Locate the cell with the specified text and output its [X, Y] center coordinate. 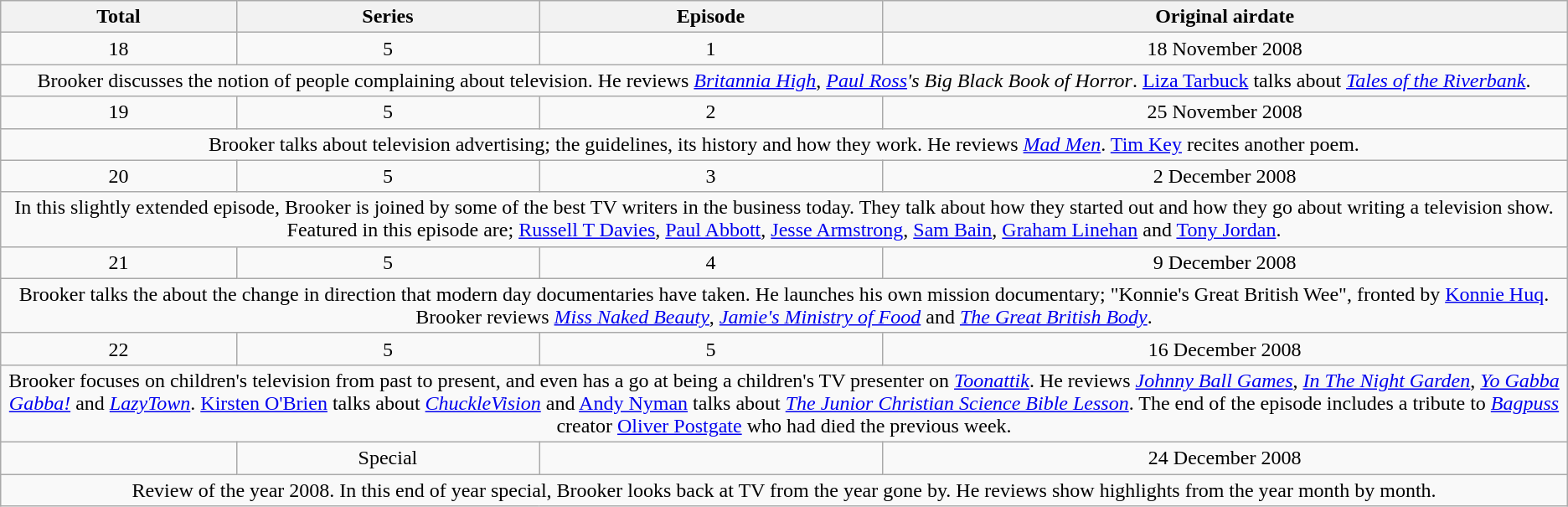
18 [119, 49]
Series [388, 17]
21 [119, 262]
Total [119, 17]
1 [710, 49]
Brooker talks about television advertising; the guidelines, its history and how they work. He reviews Mad Men. Tim Key recites another poem. [784, 144]
25 November 2008 [1225, 112]
4 [710, 262]
16 December 2008 [1225, 349]
22 [119, 349]
Episode [710, 17]
3 [710, 176]
18 November 2008 [1225, 49]
20 [119, 176]
2 December 2008 [1225, 176]
2 [710, 112]
9 December 2008 [1225, 262]
Original airdate [1225, 17]
24 December 2008 [1225, 458]
Special [388, 458]
19 [119, 112]
